Search for the cell housing the specified text and yield its [x, y] center coordinate. 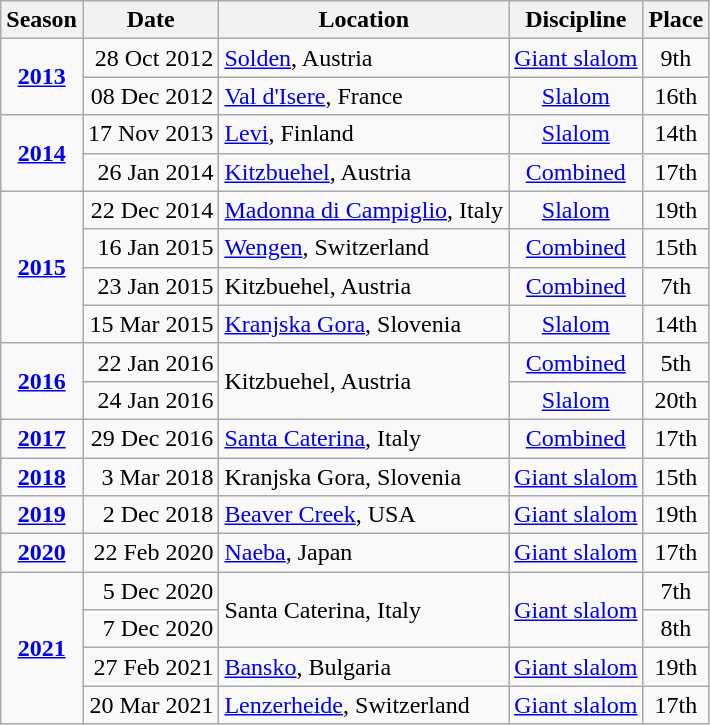
2013 [42, 77]
Beaver Creek, USA [364, 515]
29 Dec 2016 [150, 438]
2014 [42, 153]
16th [676, 96]
15 Mar 2015 [150, 324]
22 Feb 2020 [150, 553]
8th [676, 629]
20th [676, 400]
2018 [42, 477]
Naeba, Japan [364, 553]
Lenzerheide, Switzerland [364, 705]
2015 [42, 267]
26 Jan 2014 [150, 172]
9th [676, 58]
Solden, Austria [364, 58]
2021 [42, 648]
Wengen, Switzerland [364, 248]
20 Mar 2021 [150, 705]
5 Dec 2020 [150, 591]
5th [676, 362]
Location [364, 20]
Place [676, 20]
2016 [42, 381]
7 Dec 2020 [150, 629]
Date [150, 20]
16 Jan 2015 [150, 248]
23 Jan 2015 [150, 286]
24 Jan 2016 [150, 400]
Discipline [576, 20]
2020 [42, 553]
Levi, Finland [364, 134]
22 Jan 2016 [150, 362]
2 Dec 2018 [150, 515]
08 Dec 2012 [150, 96]
Season [42, 20]
2019 [42, 515]
22 Dec 2014 [150, 210]
Val d'Isere, France [364, 96]
Madonna di Campiglio, Italy [364, 210]
28 Oct 2012 [150, 58]
2017 [42, 438]
Bansko, Bulgaria [364, 667]
17 Nov 2013 [150, 134]
27 Feb 2021 [150, 667]
3 Mar 2018 [150, 477]
